Determine the [x, y] coordinate at the center of the cell enclosing the given text.  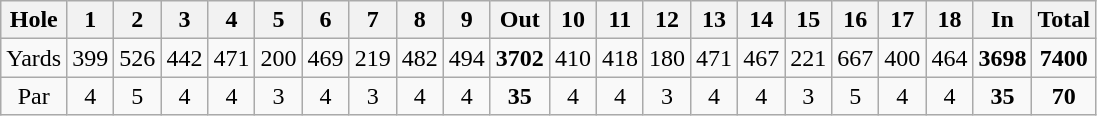
70 [1064, 96]
17 [902, 20]
2 [138, 20]
16 [856, 20]
In [1002, 20]
464 [950, 58]
Out [520, 20]
526 [138, 58]
11 [620, 20]
442 [184, 58]
7400 [1064, 58]
667 [856, 58]
Hole [34, 20]
12 [666, 20]
482 [420, 58]
Par [34, 96]
200 [278, 58]
1 [90, 20]
18 [950, 20]
7 [372, 20]
467 [762, 58]
221 [808, 58]
494 [466, 58]
410 [572, 58]
9 [466, 20]
219 [372, 58]
180 [666, 58]
6 [326, 20]
469 [326, 58]
13 [714, 20]
Yards [34, 58]
3702 [520, 58]
8 [420, 20]
418 [620, 58]
400 [902, 58]
14 [762, 20]
15 [808, 20]
10 [572, 20]
399 [90, 58]
3698 [1002, 58]
Total [1064, 20]
